Pinpoint the cell where the given text exists, returning its (X, Y) midpoint coordinate. 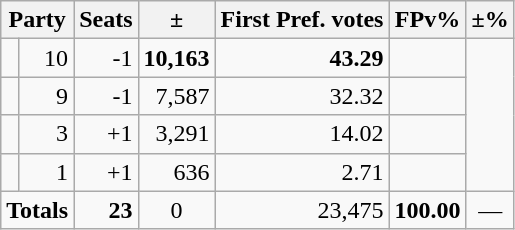
2.71 (302, 172)
7,587 (176, 96)
1 (46, 172)
43.29 (302, 58)
Totals (38, 210)
Seats (106, 20)
FPv% (428, 20)
23,475 (302, 210)
±% (490, 20)
32.32 (302, 96)
23 (106, 210)
± (176, 20)
3 (46, 134)
100.00 (428, 210)
10 (46, 58)
636 (176, 172)
14.02 (302, 134)
— (490, 210)
0 (176, 210)
First Pref. votes (302, 20)
9 (46, 96)
Party (38, 20)
10,163 (176, 58)
3,291 (176, 134)
